Output the (x, y) coordinate of the center of the cell containing the given text.  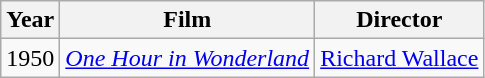
One Hour in Wonderland (188, 58)
1950 (30, 58)
Director (400, 20)
Richard Wallace (400, 58)
Year (30, 20)
Film (188, 20)
